Capture the cell that displays the provided text and extract its (X, Y) central coordinate. 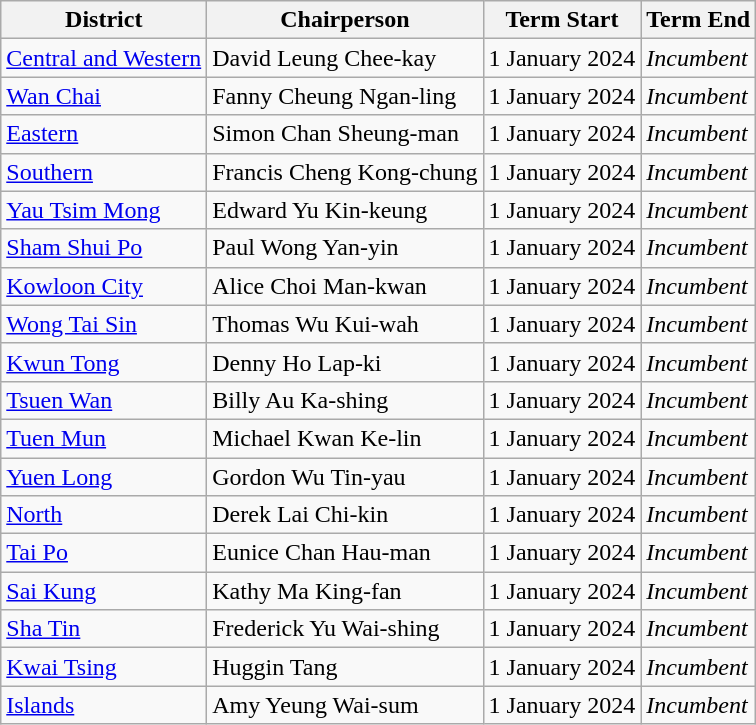
District (104, 20)
Kwun Tong (104, 362)
Term Start (562, 20)
Sai Kung (104, 591)
Fanny Cheung Ngan-ling (345, 96)
Eastern (104, 134)
Alice Choi Man-kwan (345, 286)
Huggin Tang (345, 667)
Francis Cheng Kong-chung (345, 172)
Term End (698, 20)
Central and Western (104, 58)
Edward Yu Kin-keung (345, 210)
Sha Tin (104, 629)
Frederick Yu Wai-shing (345, 629)
Billy Au Ka-shing (345, 400)
Kathy Ma King-fan (345, 591)
Derek Lai Chi-kin (345, 515)
Tuen Mun (104, 438)
Gordon Wu Tin-yau (345, 477)
Southern (104, 172)
Yau Tsim Mong (104, 210)
Sham Shui Po (104, 248)
Tai Po (104, 553)
Amy Yeung Wai-sum (345, 705)
Eunice Chan Hau-man (345, 553)
Simon Chan Sheung-man (345, 134)
North (104, 515)
Thomas Wu Kui-wah (345, 324)
Wong Tai Sin (104, 324)
Denny Ho Lap-ki (345, 362)
David Leung Chee-kay (345, 58)
Kwai Tsing (104, 667)
Kowloon City (104, 286)
Paul Wong Yan-yin (345, 248)
Michael Kwan Ke-lin (345, 438)
Islands (104, 705)
Yuen Long (104, 477)
Wan Chai (104, 96)
Tsuen Wan (104, 400)
Chairperson (345, 20)
